From the cell containing the given text, extract its center point as (X, Y) coordinate. 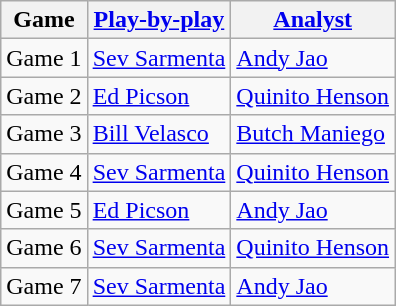
Game 4 (44, 172)
Game 1 (44, 58)
Game 7 (44, 286)
Game 3 (44, 134)
Game (44, 20)
Game 2 (44, 96)
Game 6 (44, 248)
Analyst (313, 20)
Game 5 (44, 210)
Bill Velasco (159, 134)
Play-by-play (159, 20)
Butch Maniego (313, 134)
